Provide the (X, Y) coordinate of the cell's center where the given text is located.  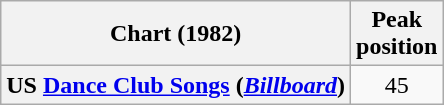
Peakposition (397, 34)
Chart (1982) (176, 34)
US Dance Club Songs (Billboard) (176, 85)
45 (397, 85)
